Pinpoint the cell where the given text exists, returning its [X, Y] midpoint coordinate. 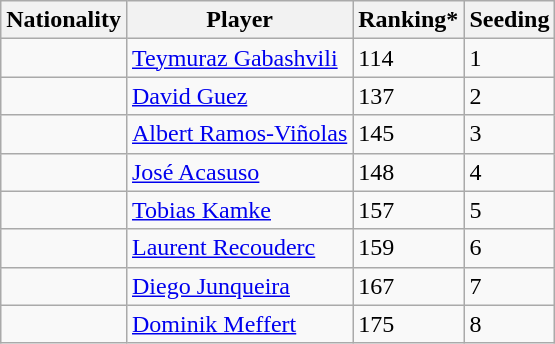
8 [510, 324]
Diego Junqueira [239, 286]
5 [510, 210]
Teymuraz Gabashvili [239, 58]
José Acasuso [239, 172]
Player [239, 20]
159 [408, 248]
148 [408, 172]
Laurent Recouderc [239, 248]
Dominik Meffert [239, 324]
6 [510, 248]
Albert Ramos-Viñolas [239, 134]
3 [510, 134]
114 [408, 58]
2 [510, 96]
4 [510, 172]
Tobias Kamke [239, 210]
157 [408, 210]
David Guez [239, 96]
1 [510, 58]
145 [408, 134]
Nationality [64, 20]
Ranking* [408, 20]
Seeding [510, 20]
7 [510, 286]
167 [408, 286]
175 [408, 324]
137 [408, 96]
